From the cell containing the given text, extract its center point as [x, y] coordinate. 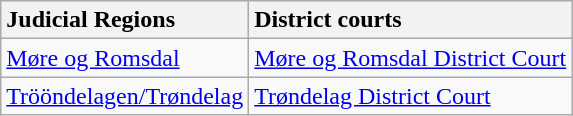
Møre og Romsdal District Court [410, 58]
Møre og Romsdal [125, 58]
District courts [410, 20]
Judicial Regions [125, 20]
Trøndelag District Court [410, 96]
Trööndelagen/Trøndelag [125, 96]
